Determine the [x, y] coordinate at the center of the cell enclosing the given text.  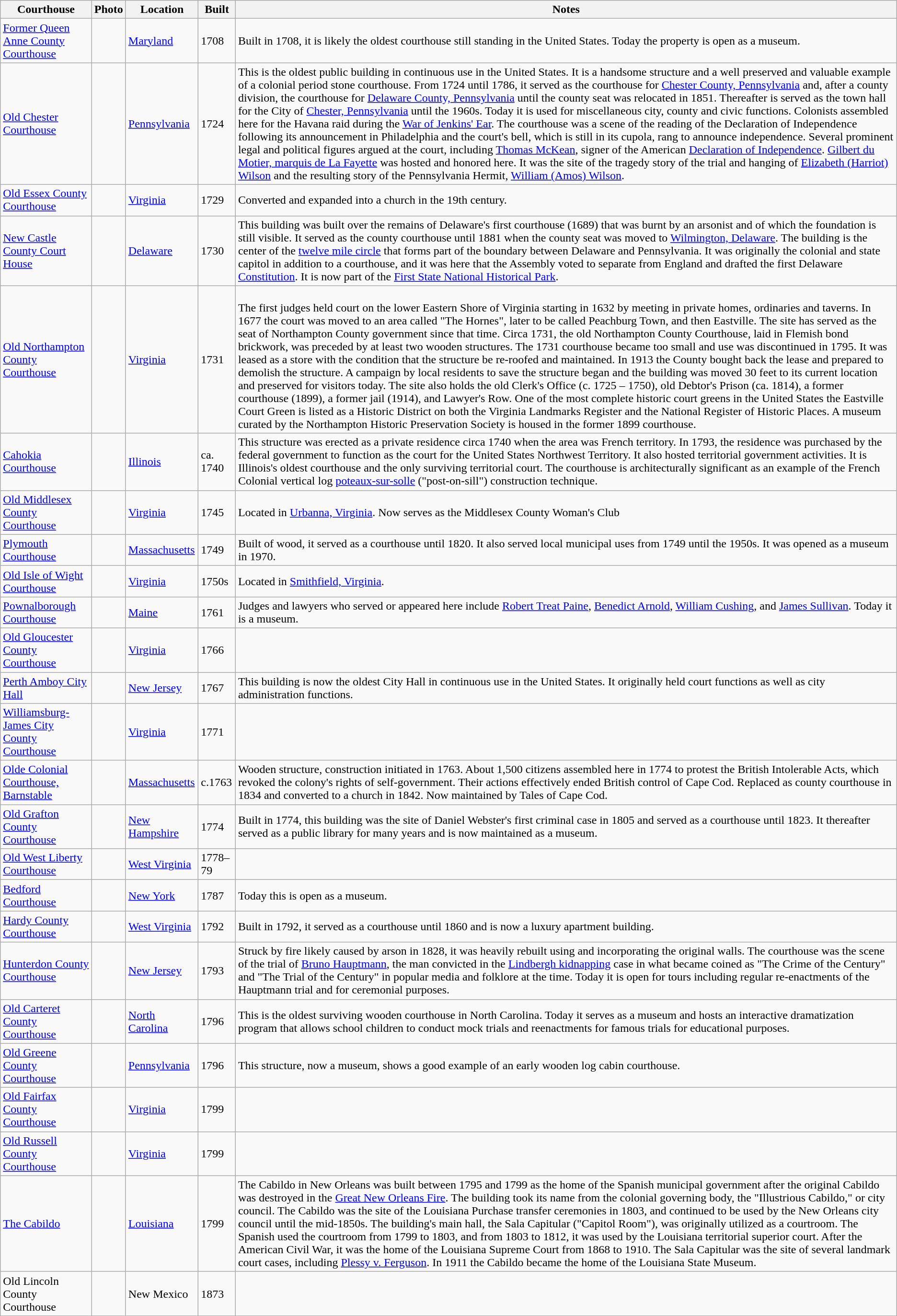
Pownalborough Courthouse [46, 612]
Old Lincoln County Courthouse [46, 1293]
1778–79 [217, 865]
Hardy County Courthouse [46, 927]
c.1763 [217, 783]
Olde Colonial Courthouse, Barnstable [46, 783]
Old Isle of Wight Courthouse [46, 581]
1708 [217, 41]
1729 [217, 200]
Built [217, 10]
1750s [217, 581]
Photo [108, 10]
Cahokia Courthouse [46, 462]
New Mexico [162, 1293]
Old Northampton County Courthouse [46, 359]
1745 [217, 512]
1787 [217, 895]
Williamsburg-James City County Courthouse [46, 732]
ca. 1740 [217, 462]
Today this is open as a museum. [566, 895]
North Carolina [162, 1021]
1724 [217, 124]
Delaware [162, 251]
Notes [566, 10]
Located in Urbanna, Virginia. Now serves as the Middlesex County Woman's Club [566, 512]
Hunterdon County Courthouse [46, 971]
1873 [217, 1293]
Located in Smithfield, Virginia. [566, 581]
Maine [162, 612]
Old Greene County Courthouse [46, 1065]
1761 [217, 612]
1774 [217, 827]
Built in 1792, it served as a courthouse until 1860 and is now a luxury apartment building. [566, 927]
Old Fairfax County Courthouse [46, 1109]
Old Gloucester County Courthouse [46, 650]
New Hampshire [162, 827]
Old West Liberty Courthouse [46, 865]
New York [162, 895]
Illinois [162, 462]
1749 [217, 550]
Plymouth Courthouse [46, 550]
This structure, now a museum, shows a good example of an early wooden log cabin courthouse. [566, 1065]
1792 [217, 927]
New Castle County Court House [46, 251]
Maryland [162, 41]
1731 [217, 359]
Converted and expanded into a church in the 19th century. [566, 200]
Old Russell County Courthouse [46, 1154]
1771 [217, 732]
1793 [217, 971]
Old Grafton County Courthouse [46, 827]
The Cabildo [46, 1224]
Louisiana [162, 1224]
1766 [217, 650]
Old Carteret County Courthouse [46, 1021]
Location [162, 10]
Former Queen Anne County Courthouse [46, 41]
Bedford Courthouse [46, 895]
Old Essex County Courthouse [46, 200]
1730 [217, 251]
Old Chester Courthouse [46, 124]
Perth Amboy City Hall [46, 687]
Courthouse [46, 10]
1767 [217, 687]
Old Middlesex County Courthouse [46, 512]
Built in 1708, it is likely the oldest courthouse still standing in the United States. Today the property is open as a museum. [566, 41]
